Locate the cell with the specified text and output its (x, y) center coordinate. 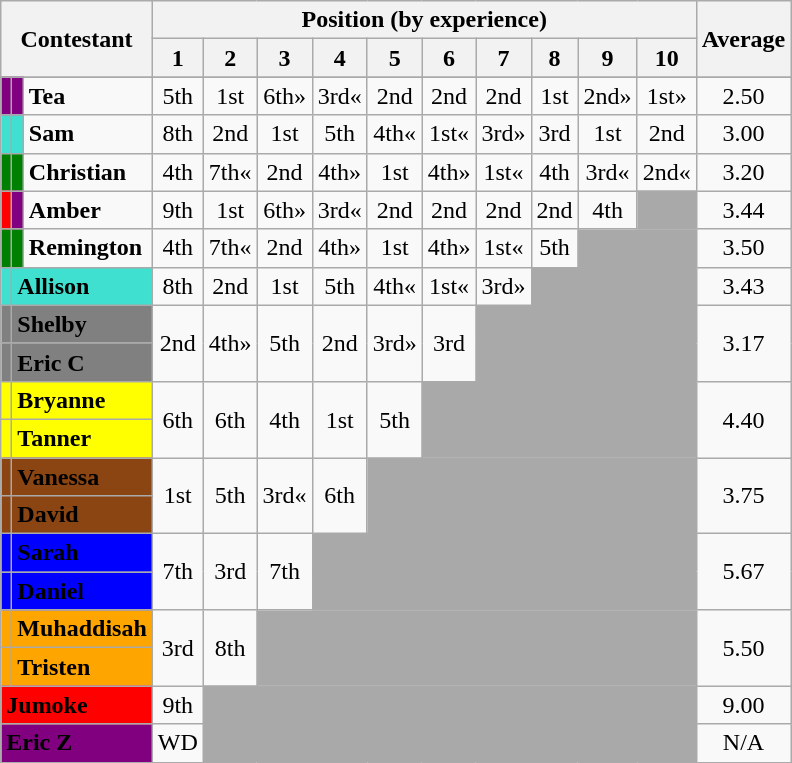
6 (449, 58)
2nd« (666, 172)
Contestant (77, 39)
Tea (88, 96)
3 (284, 58)
3.44 (744, 210)
2nd» (608, 96)
Allison (82, 286)
3.00 (744, 134)
7 (504, 58)
Daniel (82, 591)
2.50 (744, 96)
David (82, 515)
Tanner (82, 438)
Average (744, 39)
3.17 (744, 343)
Position (by experience) (424, 20)
Sam (88, 134)
3.43 (744, 286)
Eric Z (77, 743)
3.20 (744, 172)
2 (230, 58)
5 (394, 58)
N/A (744, 743)
Vanessa (82, 477)
Christian (88, 172)
WD (178, 743)
Eric C (82, 362)
3.50 (744, 248)
Sarah (82, 553)
4.40 (744, 419)
Remington (88, 248)
1 (178, 58)
3.75 (744, 496)
Bryanne (82, 400)
Amber (88, 210)
4 (340, 58)
5.50 (744, 648)
Muhaddisah (82, 629)
9 (608, 58)
5.67 (744, 572)
1st» (666, 96)
8 (554, 58)
Tristen (82, 667)
Jumoke (77, 705)
Shelby (82, 324)
10 (666, 58)
9.00 (744, 705)
